Determine the [x, y] coordinate at the center of the cell enclosing the given text.  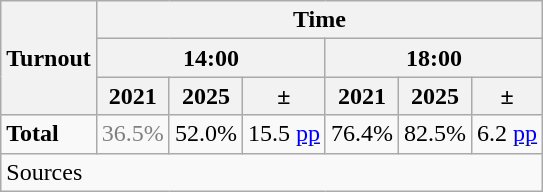
Turnout [49, 58]
Total [49, 134]
76.4% [362, 134]
82.5% [436, 134]
18:00 [434, 58]
36.5% [132, 134]
Sources [272, 172]
15.5 pp [284, 134]
52.0% [206, 134]
14:00 [210, 58]
6.2 pp [508, 134]
Time [319, 20]
